Return [x, y] of the center of cell containing provided text 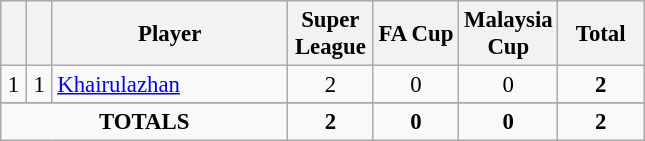
Total [601, 34]
FA Cup [416, 34]
Super League [331, 34]
Khairulazhan [170, 85]
Player [170, 34]
TOTALS [144, 122]
Malaysia Cup [508, 34]
